Capture the cell that displays the provided text and extract its [X, Y] central coordinate. 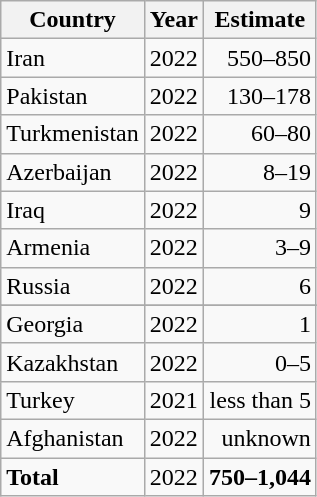
Year [174, 20]
Total [73, 477]
Iraq [73, 210]
60–80 [260, 134]
3–9 [260, 248]
Turkmenistan [73, 134]
9 [260, 210]
Georgia [73, 324]
6 [260, 286]
Afghanistan [73, 438]
unknown [260, 438]
Iran [73, 58]
750–1,044 [260, 477]
Kazakhstan [73, 362]
Turkey [73, 400]
130–178 [260, 96]
Russia [73, 286]
Azerbaijan [73, 172]
8–19 [260, 172]
2021 [174, 400]
Country [73, 20]
0–5 [260, 362]
Pakistan [73, 96]
Estimate [260, 20]
Armenia [73, 248]
550–850 [260, 58]
less than 5 [260, 400]
1 [260, 324]
